Pinpoint the cell where the given text exists, returning its [X, Y] midpoint coordinate. 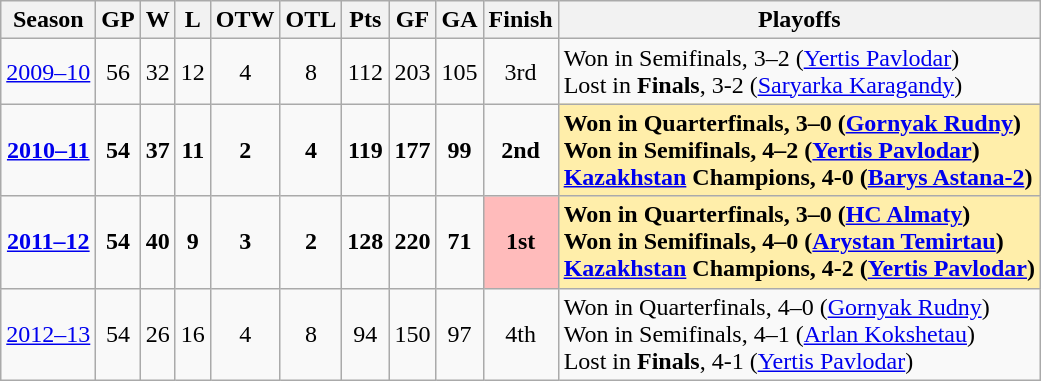
2009–10 [48, 72]
97 [460, 334]
40 [158, 242]
Won in Quarterfinals, 4–0 (Gornyak Rudny) Won in Semifinals, 4–1 (Arlan Kokshetau) Lost in Finals, 4-1 (Yertis Pavlodar) [799, 334]
128 [366, 242]
220 [412, 242]
11 [192, 150]
GP [118, 20]
71 [460, 242]
L [192, 20]
177 [412, 150]
112 [366, 72]
2011–12 [48, 242]
GF [412, 20]
37 [158, 150]
Won in Quarterfinals, 3–0 (HC Almaty) Won in Semifinals, 4–0 (Arystan Temirtau) Kazakhstan Champions, 4-2 (Yertis Pavlodar) [799, 242]
Season [48, 20]
12 [192, 72]
3rd [520, 72]
Won in Semifinals, 3–2 (Yertis Pavlodar) Lost in Finals, 3-2 (Saryarka Karagandy) [799, 72]
99 [460, 150]
3 [245, 242]
26 [158, 334]
2012–13 [48, 334]
4th [520, 334]
OTL [311, 20]
2010–11 [48, 150]
150 [412, 334]
32 [158, 72]
Playoffs [799, 20]
2nd [520, 150]
94 [366, 334]
Won in Quarterfinals, 3–0 (Gornyak Rudny) Won in Semifinals, 4–2 (Yertis Pavlodar) Kazakhstan Champions, 4-0 (Barys Astana-2) [799, 150]
W [158, 20]
1st [520, 242]
9 [192, 242]
Finish [520, 20]
56 [118, 72]
119 [366, 150]
Pts [366, 20]
16 [192, 334]
203 [412, 72]
105 [460, 72]
GA [460, 20]
OTW [245, 20]
